Return [X, Y] of the center of cell containing provided text 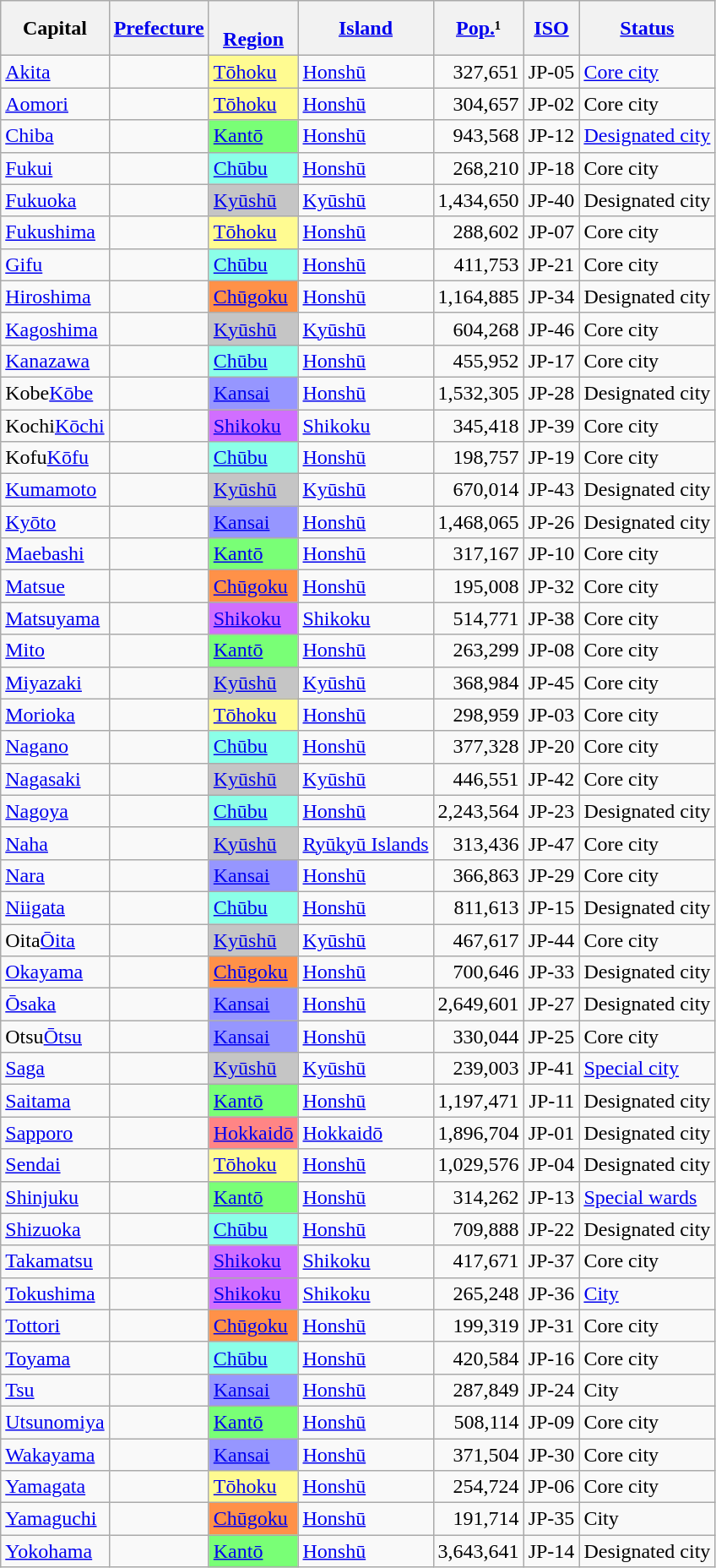
Saitama [55, 1101]
417,671 [478, 1261]
368,984 [478, 683]
1,896,704 [478, 1133]
JP-07 [551, 232]
Chiba [55, 136]
Maebashi [55, 554]
298,959 [478, 715]
411,753 [478, 264]
Status [647, 29]
Gifu [55, 264]
1,468,065 [478, 522]
Sendai [55, 1165]
Island [366, 29]
Yokohama [55, 1551]
JP-14 [551, 1551]
345,418 [478, 425]
Special city [647, 1069]
198,757 [478, 458]
Region [253, 29]
195,008 [478, 586]
1,434,650 [478, 200]
JP-39 [551, 425]
JP-13 [551, 1197]
JP-24 [551, 1390]
Tsu [55, 1390]
Nara [55, 875]
KofuKōfu [55, 458]
Yamagata [55, 1487]
Capital [55, 29]
KochiKōchi [55, 425]
371,504 [478, 1454]
Yamaguchi [55, 1519]
JP-02 [551, 104]
JP-09 [551, 1422]
317,167 [478, 554]
JP-34 [551, 297]
JP-11 [551, 1101]
811,613 [478, 907]
Nagoya [55, 811]
Tokushima [55, 1293]
JP-23 [551, 811]
446,551 [478, 779]
JP-44 [551, 940]
JP-29 [551, 875]
Kyōto [55, 522]
JP-40 [551, 200]
JP-33 [551, 972]
Nagasaki [55, 779]
JP-31 [551, 1326]
JP-04 [551, 1165]
Kanazawa [55, 361]
268,210 [478, 168]
366,863 [478, 875]
288,602 [478, 232]
JP-16 [551, 1358]
670,014 [478, 490]
Kagoshima [55, 329]
Miyazaki [55, 683]
Mito [55, 651]
314,262 [478, 1197]
455,952 [478, 361]
Nagano [55, 747]
JP-21 [551, 264]
Aomori [55, 104]
Utsunomiya [55, 1422]
420,584 [478, 1358]
JP-20 [551, 747]
Tottori [55, 1326]
265,248 [478, 1293]
199,319 [478, 1326]
Fukui [55, 168]
JP-06 [551, 1487]
JP-22 [551, 1229]
KobeKōbe [55, 393]
OtsuŌtsu [55, 1037]
JP-27 [551, 1004]
943,568 [478, 136]
Prefecture [159, 29]
Matsuyama [55, 618]
1,029,576 [478, 1165]
709,888 [478, 1229]
JP-36 [551, 1293]
604,268 [478, 329]
JP-15 [551, 907]
Sapporo [55, 1133]
191,714 [478, 1519]
Hiroshima [55, 297]
Toyama [55, 1358]
JP-45 [551, 683]
3,643,641 [478, 1551]
JP-41 [551, 1069]
JP-18 [551, 168]
Ryūkyū Islands [366, 843]
JP-25 [551, 1037]
304,657 [478, 104]
JP-19 [551, 458]
Shizuoka [55, 1229]
Kumamoto [55, 490]
Fukuoka [55, 200]
JP-35 [551, 1519]
JP-26 [551, 522]
OitaŌita [55, 940]
287,849 [478, 1390]
JP-46 [551, 329]
JP-42 [551, 779]
Fukushima [55, 232]
2,243,564 [478, 811]
313,436 [478, 843]
Naha [55, 843]
Special wards [647, 1197]
327,651 [478, 72]
1,197,471 [478, 1101]
467,617 [478, 940]
Morioka [55, 715]
JP-43 [551, 490]
2,649,601 [478, 1004]
Akita [55, 72]
Pop.¹ [478, 29]
JP-37 [551, 1261]
1,532,305 [478, 393]
JP-30 [551, 1454]
508,114 [478, 1422]
JP-38 [551, 618]
JP-01 [551, 1133]
254,724 [478, 1487]
ISO [551, 29]
514,771 [478, 618]
JP-05 [551, 72]
377,328 [478, 747]
700,646 [478, 972]
Ōsaka [55, 1004]
JP-12 [551, 136]
Niigata [55, 907]
Shinjuku [55, 1197]
Okayama [55, 972]
239,003 [478, 1069]
JP-17 [551, 361]
JP-28 [551, 393]
Takamatsu [55, 1261]
Saga [55, 1069]
JP-03 [551, 715]
JP-47 [551, 843]
Wakayama [55, 1454]
JP-32 [551, 586]
Matsue [55, 586]
1,164,885 [478, 297]
JP-08 [551, 651]
JP-10 [551, 554]
263,299 [478, 651]
330,044 [478, 1037]
